Return [X, Y] of the center of cell containing provided text 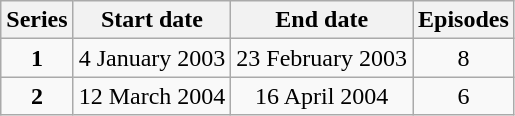
Episodes [464, 20]
2 [37, 96]
16 April 2004 [322, 96]
12 March 2004 [152, 96]
8 [464, 58]
Start date [152, 20]
6 [464, 96]
End date [322, 20]
Series [37, 20]
4 January 2003 [152, 58]
1 [37, 58]
23 February 2003 [322, 58]
